Detect which cell encompasses the target text, then output its [x, y] center coordinate. 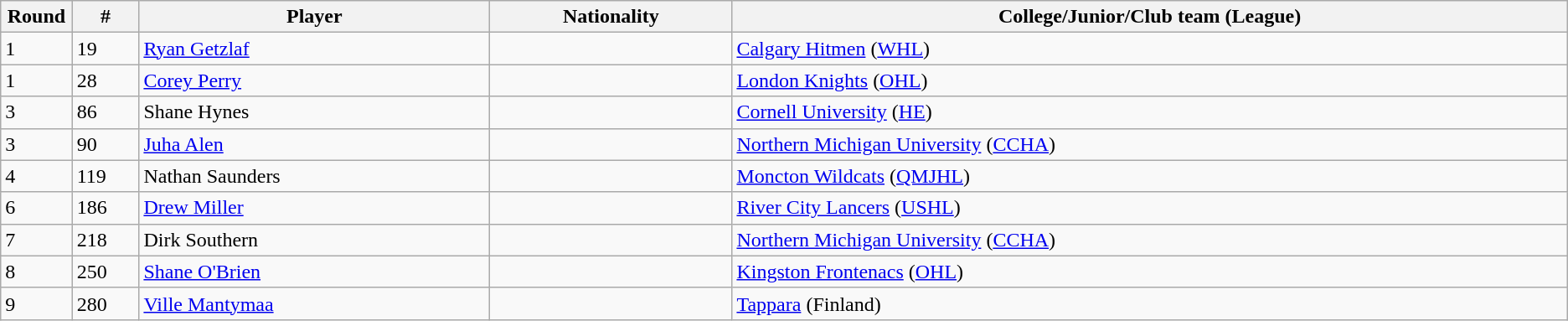
College/Junior/Club team (League) [1149, 17]
River City Lancers (USHL) [1149, 208]
Round [37, 17]
Juha Alen [315, 144]
Player [315, 17]
Shane O'Brien [315, 272]
19 [106, 49]
7 [37, 240]
Shane Hynes [315, 112]
218 [106, 240]
Calgary Hitmen (WHL) [1149, 49]
Ryan Getzlaf [315, 49]
8 [37, 272]
186 [106, 208]
Dirk Southern [315, 240]
250 [106, 272]
Moncton Wildcats (QMJHL) [1149, 176]
Nathan Saunders [315, 176]
# [106, 17]
9 [37, 303]
90 [106, 144]
86 [106, 112]
Cornell University (HE) [1149, 112]
Tappara (Finland) [1149, 303]
Kingston Frontenacs (OHL) [1149, 272]
Nationality [611, 17]
Drew Miller [315, 208]
London Knights (OHL) [1149, 80]
Ville Mantymaa [315, 303]
280 [106, 303]
6 [37, 208]
119 [106, 176]
Corey Perry [315, 80]
4 [37, 176]
28 [106, 80]
